Capture the cell that displays the provided text and extract its (x, y) central coordinate. 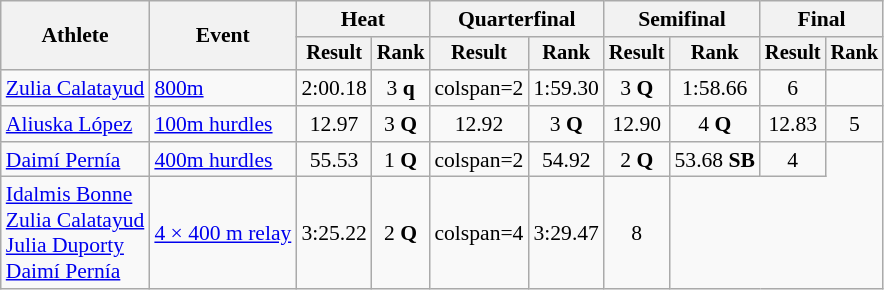
12.83 (793, 124)
53.68 SB (714, 160)
Daimí Pernía (76, 160)
colspan=4 (478, 233)
12.92 (478, 124)
1:58.66 (714, 88)
Athlete (76, 36)
Aliuska López (76, 124)
Heat (362, 19)
400m hurdles (222, 160)
Final (822, 19)
54.92 (566, 160)
6 (793, 88)
1 Q (401, 160)
5 (855, 124)
55.53 (334, 160)
3:25.22 (334, 233)
Semifinal (682, 19)
Zulia Calatayud (76, 88)
3 q (401, 88)
4 × 400 m relay (222, 233)
Quarterfinal (516, 19)
12.90 (637, 124)
3:29.47 (566, 233)
800m (222, 88)
8 (637, 233)
2:00.18 (334, 88)
4 (793, 160)
Idalmis Bonne Zulia Calatayud Julia Duporty Daimí Pernía (76, 233)
4 Q (714, 124)
Event (222, 36)
12.97 (334, 124)
100m hurdles (222, 124)
1:59.30 (566, 88)
